Output the [x, y] coordinate of the center of the cell containing the given text.  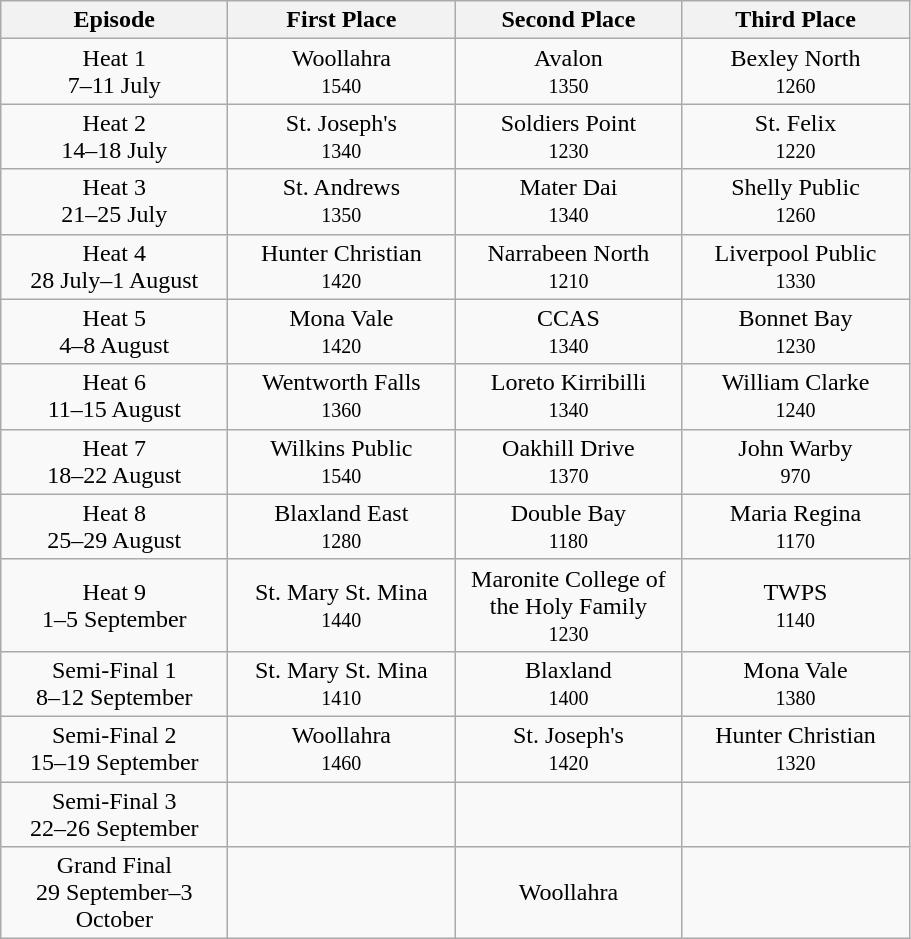
Episode [114, 20]
Heat 611–15 August [114, 396]
Woollahra1460 [342, 748]
Woollahra1540 [342, 72]
Hunter Christian1320 [796, 748]
Semi-Final 322–26 September [114, 814]
St. Mary St. Mina1410 [342, 684]
Loreto Kirribilli1340 [568, 396]
Grand Final29 September–3 October [114, 893]
Blaxland East1280 [342, 526]
Mater Dai1340 [568, 202]
Heat 214–18 July [114, 136]
John Warby970 [796, 462]
Maria Regina1170 [796, 526]
Bonnet Bay1230 [796, 332]
Heat 825–29 August [114, 526]
Third Place [796, 20]
St. Felix1220 [796, 136]
Wilkins Public1540 [342, 462]
St. Joseph's1340 [342, 136]
Semi-Final 18–12 September [114, 684]
St. Mary St. Mina1440 [342, 605]
Heat 428 July–1 August [114, 266]
First Place [342, 20]
Bexley North1260 [796, 72]
Hunter Christian1420 [342, 266]
Wentworth Falls1360 [342, 396]
Oakhill Drive1370 [568, 462]
St. Joseph's1420 [568, 748]
Second Place [568, 20]
Heat 17–11 July [114, 72]
Heat 91–5 September [114, 605]
Woollahra [568, 893]
Semi-Final 215–19 September [114, 748]
Mona Vale 1420 [342, 332]
Heat 718–22 August [114, 462]
Shelly Public1260 [796, 202]
St. Andrews1350 [342, 202]
Maronite College of the Holy Family1230 [568, 605]
Heat 321–25 July [114, 202]
William Clarke1240 [796, 396]
Blaxland1400 [568, 684]
Mona Vale1380 [796, 684]
CCAS1340 [568, 332]
Heat 54–8 August [114, 332]
Narrabeen North1210 [568, 266]
Double Bay1180 [568, 526]
Avalon1350 [568, 72]
Liverpool Public1330 [796, 266]
TWPS1140 [796, 605]
Soldiers Point1230 [568, 136]
